Determine the [X, Y] coordinate at the center of the cell enclosing the given text.  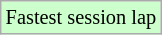
Fastest session lap [81, 17]
